Find where the given text appears and provide that cell's center as (X, Y) coordinate. 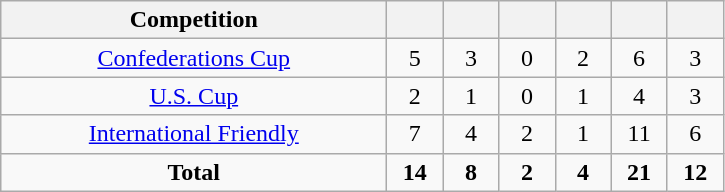
International Friendly (194, 134)
U.S. Cup (194, 96)
7 (415, 134)
5 (415, 58)
21 (639, 172)
8 (471, 172)
12 (695, 172)
Competition (194, 20)
11 (639, 134)
14 (415, 172)
Confederations Cup (194, 58)
Total (194, 172)
